Search for the cell housing the specified text and yield its (x, y) center coordinate. 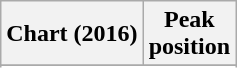
Peak position (189, 34)
Chart (2016) (72, 34)
